Find where the given text appears and provide that cell's center as [X, Y] coordinate. 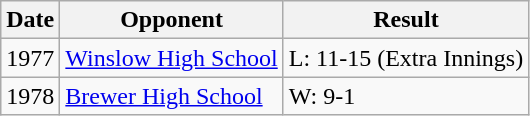
Brewer High School [172, 96]
Winslow High School [172, 58]
W: 9-1 [406, 96]
L: 11-15 (Extra Innings) [406, 58]
1977 [30, 58]
Result [406, 20]
Date [30, 20]
1978 [30, 96]
Opponent [172, 20]
